For the text-containing cell, return its midpoint in [x, y] coordinate format. 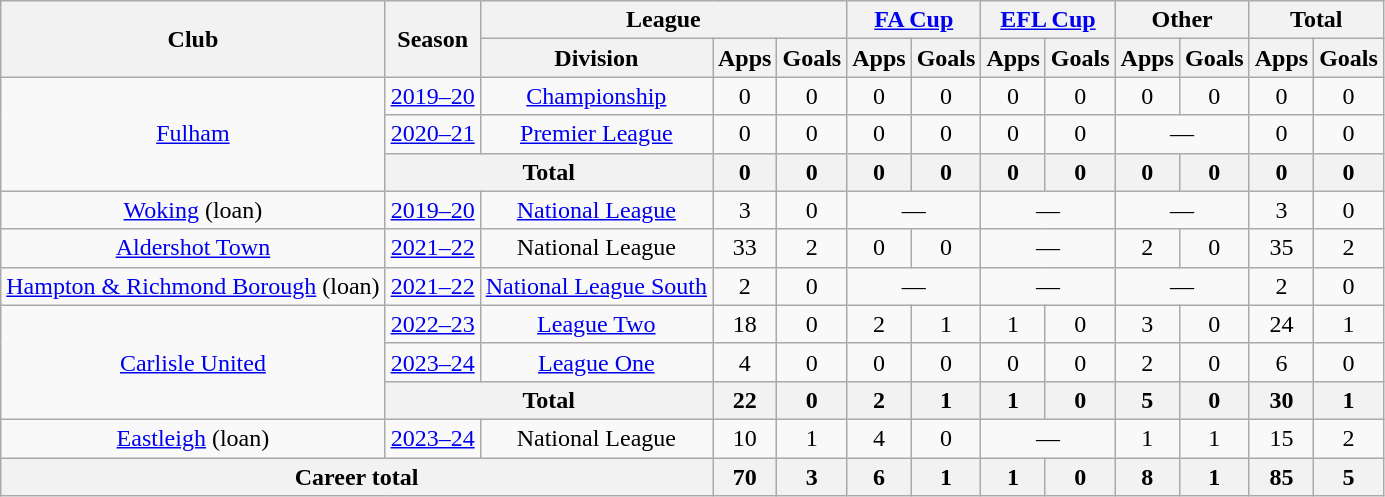
30 [1281, 400]
2020–21 [432, 134]
Other [1182, 20]
League [664, 20]
Premier League [596, 134]
EFL Cup [1048, 20]
Eastleigh (loan) [193, 438]
Division [596, 58]
70 [744, 477]
Career total [357, 477]
League Two [596, 324]
35 [1281, 248]
33 [744, 248]
National League South [596, 286]
Fulham [193, 134]
Hampton & Richmond Borough (loan) [193, 286]
10 [744, 438]
24 [1281, 324]
85 [1281, 477]
Aldershot Town [193, 248]
2022–23 [432, 324]
Carlisle United [193, 362]
15 [1281, 438]
League One [596, 362]
Season [432, 39]
8 [1147, 477]
Woking (loan) [193, 210]
18 [744, 324]
Championship [596, 96]
Club [193, 39]
22 [744, 400]
FA Cup [914, 20]
